Locate the cell with the specified text and output its [X, Y] center coordinate. 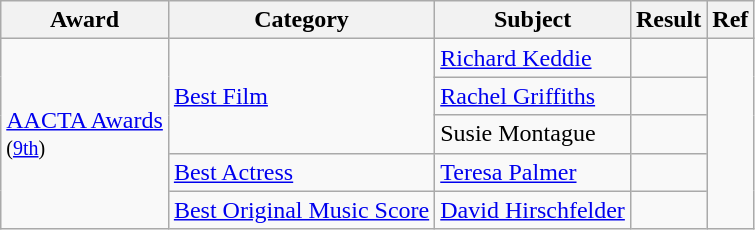
Best Original Music Score [301, 210]
Ref [730, 20]
Richard Keddie [533, 58]
Best Film [301, 96]
Rachel Griffiths [533, 96]
Award [85, 20]
Susie Montague [533, 134]
Teresa Palmer [533, 172]
Category [301, 20]
Result [668, 20]
David Hirschfelder [533, 210]
AACTA Awards(9th) [85, 134]
Subject [533, 20]
Best Actress [301, 172]
